For the text-containing cell, return its midpoint in [x, y] coordinate format. 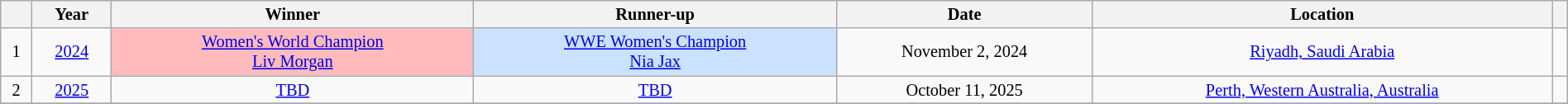
2 [17, 90]
October 11, 2025 [964, 90]
Perth, Western Australia, Australia [1322, 90]
Location [1322, 14]
Riyadh, Saudi Arabia [1322, 52]
Year [72, 14]
2025 [72, 90]
2024 [72, 52]
1 [17, 52]
November 2, 2024 [964, 52]
Winner [293, 14]
WWE Women's ChampionNia Jax [655, 52]
Date [964, 14]
Women's World ChampionLiv Morgan [293, 52]
Runner-up [655, 14]
